Determine the [x, y] coordinate at the center of the cell enclosing the given text.  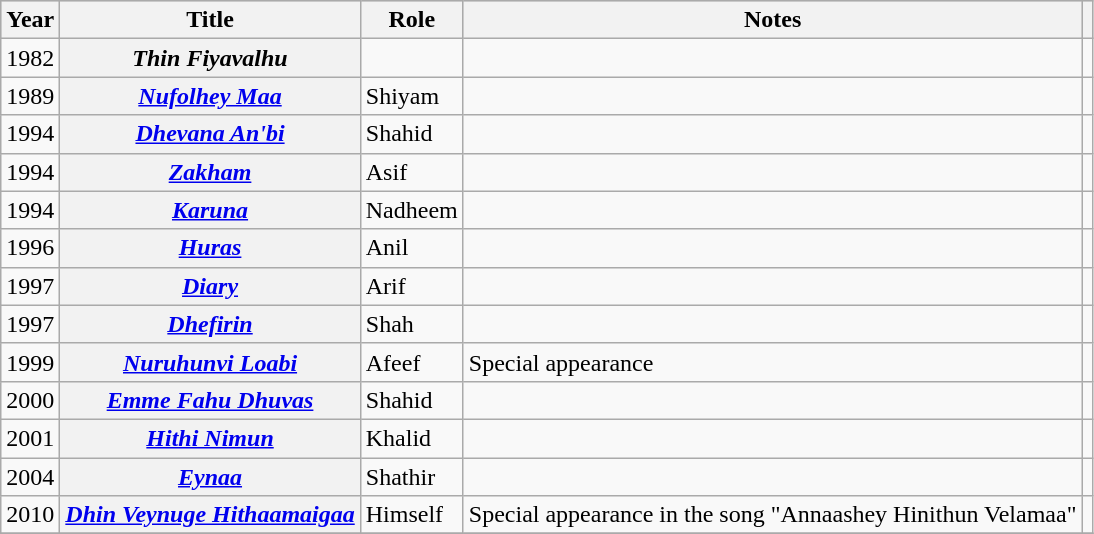
Dhin Veynuge Hithaamaigaa [210, 515]
Arif [412, 286]
Himself [412, 515]
Shiyam [412, 96]
Asif [412, 172]
1999 [30, 362]
1989 [30, 96]
Title [210, 20]
Shah [412, 324]
Eynaa [210, 477]
Year [30, 20]
Special appearance [772, 362]
Huras [210, 248]
Hithi Nimun [210, 438]
Nuruhunvi Loabi [210, 362]
Anil [412, 248]
2001 [30, 438]
Thin Fiyavalhu [210, 58]
Dhevana An'bi [210, 134]
Emme Fahu Dhuvas [210, 400]
2004 [30, 477]
Special appearance in the song "Annaashey Hinithun Velamaa" [772, 515]
Notes [772, 20]
Nufolhey Maa [210, 96]
Role [412, 20]
Diary [210, 286]
1982 [30, 58]
Afeef [412, 362]
Khalid [412, 438]
Nadheem [412, 210]
Zakham [210, 172]
1996 [30, 248]
Shathir [412, 477]
Karuna [210, 210]
2010 [30, 515]
2000 [30, 400]
Dhefirin [210, 324]
